Pinpoint the cell where the given text exists, returning its [x, y] midpoint coordinate. 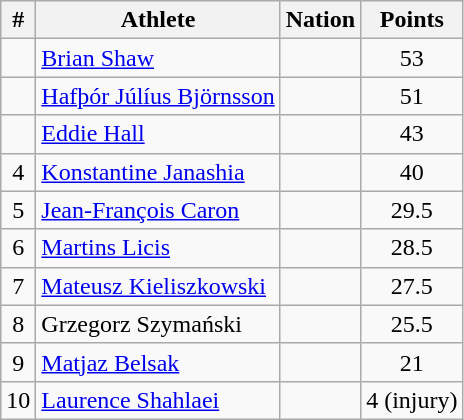
25.5 [412, 324]
53 [412, 58]
21 [412, 362]
Grzegorz Szymański [158, 324]
5 [18, 210]
Athlete [158, 20]
Hafþór Júlíus Björnsson [158, 96]
# [18, 20]
27.5 [412, 286]
Jean-François Caron [158, 210]
29.5 [412, 210]
51 [412, 96]
6 [18, 248]
28.5 [412, 248]
Eddie Hall [158, 134]
Brian Shaw [158, 58]
8 [18, 324]
Laurence Shahlaei [158, 400]
4 [18, 172]
9 [18, 362]
Mateusz Kieliszkowski [158, 286]
Points [412, 20]
40 [412, 172]
Matjaz Belsak [158, 362]
Konstantine Janashia [158, 172]
4 (injury) [412, 400]
10 [18, 400]
Nation [320, 20]
7 [18, 286]
Martins Licis [158, 248]
43 [412, 134]
